Locate the cell with the specified text and output its [x, y] center coordinate. 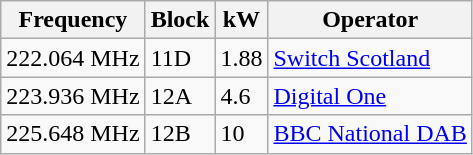
kW [242, 20]
4.6 [242, 96]
12B [180, 134]
1.88 [242, 58]
Switch Scotland [370, 58]
Block [180, 20]
Frequency [73, 20]
Operator [370, 20]
11D [180, 58]
223.936 MHz [73, 96]
BBC National DAB [370, 134]
12A [180, 96]
222.064 MHz [73, 58]
Digital One [370, 96]
225.648 MHz [73, 134]
10 [242, 134]
